Pinpoint the cell where the given text exists, returning its (X, Y) midpoint coordinate. 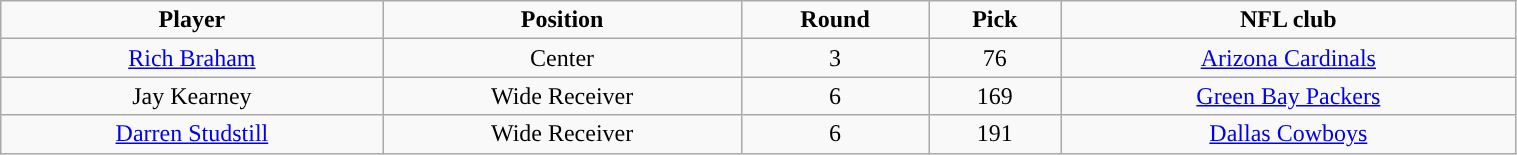
76 (995, 58)
Position (562, 20)
169 (995, 96)
Center (562, 58)
NFL club (1288, 20)
Green Bay Packers (1288, 96)
Player (192, 20)
Arizona Cardinals (1288, 58)
Dallas Cowboys (1288, 134)
Round (835, 20)
Darren Studstill (192, 134)
Rich Braham (192, 58)
3 (835, 58)
Pick (995, 20)
191 (995, 134)
Jay Kearney (192, 96)
